Return the (X, Y) coordinate for the center point of the cell that contains the specified text.  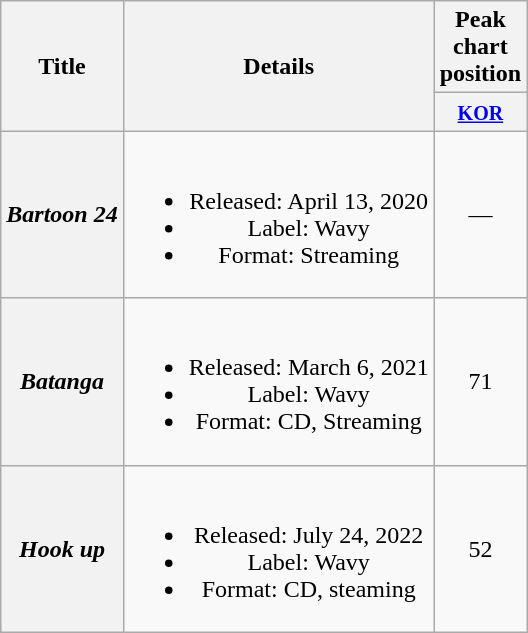
71 (480, 382)
Bartoon 24 (62, 214)
— (480, 214)
52 (480, 548)
Released: March 6, 2021Label: WavyFormat: CD, Streaming (278, 382)
Released: July 24, 2022Label: WavyFormat: CD, steaming (278, 548)
Batanga (62, 382)
Details (278, 66)
Title (62, 66)
KOR (480, 112)
Peakchartposition (480, 47)
Released: April 13, 2020Label: WavyFormat: Streaming (278, 214)
Hook up (62, 548)
